Return (x, y) of the center of cell containing provided text 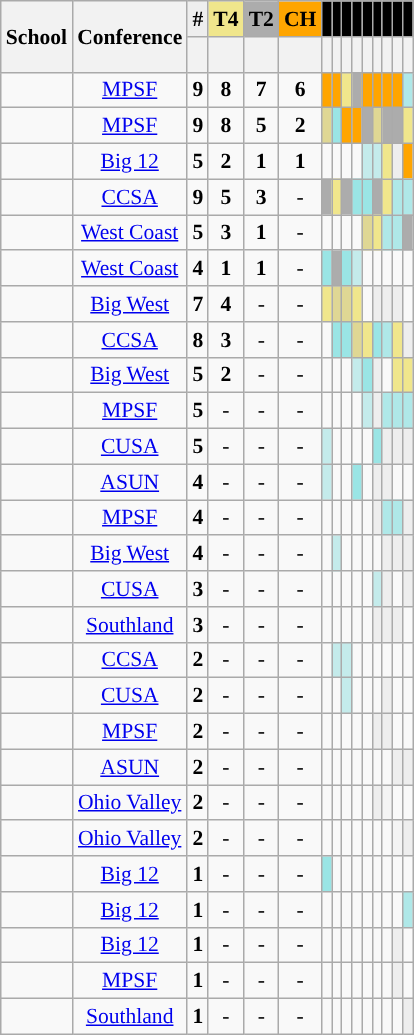
T2 (262, 19)
School (36, 36)
CH (300, 19)
T4 (226, 19)
Conference (130, 36)
# (198, 19)
6 (300, 90)
